Return [X, Y] of the center of cell containing provided text 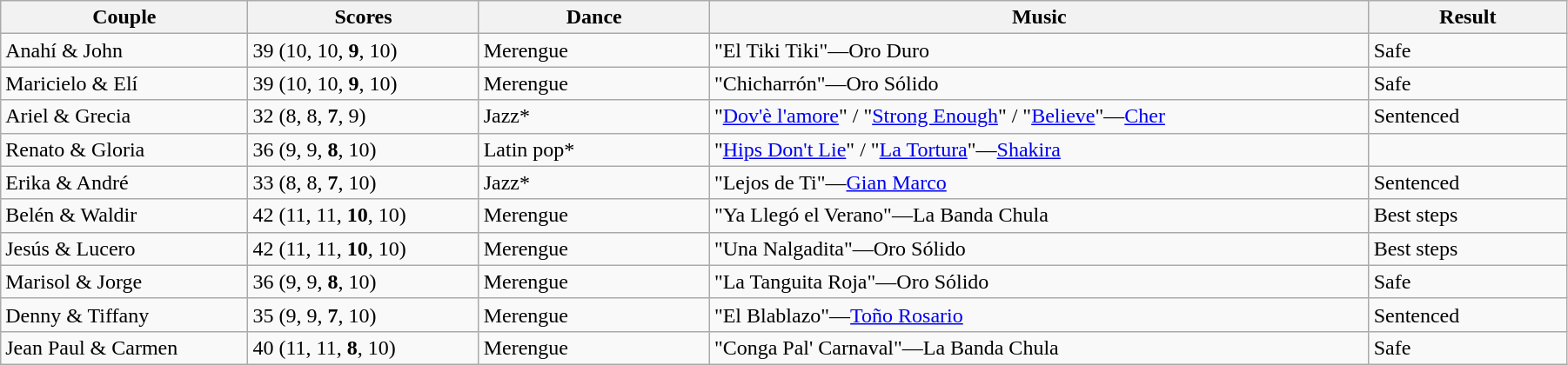
Marisol & Jorge [124, 282]
"El Tiki Tiki"—Oro Duro [1039, 50]
Dance [593, 17]
"Dov'è l'amore" / "Strong Enough" / "Believe"—Cher [1039, 116]
"Chicharrón"—Oro Sólido [1039, 83]
Latin pop* [593, 149]
Belén & Waldir [124, 216]
33 (8, 8, 7, 10) [364, 182]
Music [1039, 17]
"Hips Don't Lie" / "La Tortura"—Shakira [1039, 149]
40 (11, 11, 8, 10) [364, 348]
Result [1467, 17]
"Lejos de Ti"—Gian Marco [1039, 182]
"Conga Pal' Carnaval"—La Banda Chula [1039, 348]
32 (8, 8, 7, 9) [364, 116]
Scores [364, 17]
"El Blablazo"—Toño Rosario [1039, 315]
Erika & André [124, 182]
35 (9, 9, 7, 10) [364, 315]
"La Tanguita Roja"—Oro Sólido [1039, 282]
Denny & Tiffany [124, 315]
Anahí & John [124, 50]
Jean Paul & Carmen [124, 348]
Couple [124, 17]
Jesús & Lucero [124, 249]
Ariel & Grecia [124, 116]
"Ya Llegó el Verano"—La Banda Chula [1039, 216]
Renato & Gloria [124, 149]
Maricielo & Elí [124, 83]
"Una Nalgadita"—Oro Sólido [1039, 249]
